Output the (x, y) coordinate of the center of the cell containing the given text.  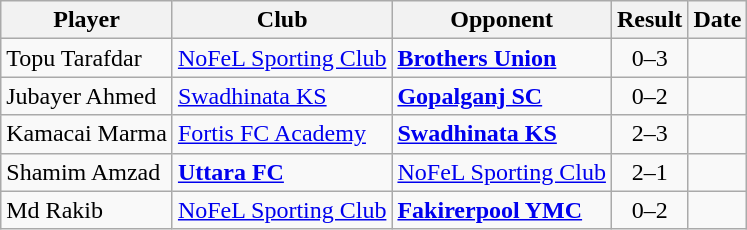
Date (718, 20)
Brothers Union (502, 58)
2–3 (649, 134)
Uttara FC (282, 172)
Kamacai Marma (87, 134)
Shamim Amzad (87, 172)
Fakirerpool YMC (502, 210)
Opponent (502, 20)
2–1 (649, 172)
Player (87, 20)
Md Rakib (87, 210)
Club (282, 20)
0–3 (649, 58)
Jubayer Ahmed (87, 96)
Topu Tarafdar (87, 58)
Fortis FC Academy (282, 134)
Result (649, 20)
Gopalganj SC (502, 96)
